Pinpoint the cell where the given text exists, returning its (X, Y) midpoint coordinate. 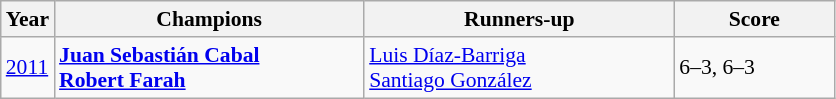
Luis Díaz-Barriga Santiago González (519, 68)
Year (28, 19)
Runners-up (519, 19)
Champions (209, 19)
Score (754, 19)
6–3, 6–3 (754, 68)
Juan Sebastián Cabal Robert Farah (209, 68)
2011 (28, 68)
